Identify which cell holds the provided text, then report its (X, Y) central coordinate. 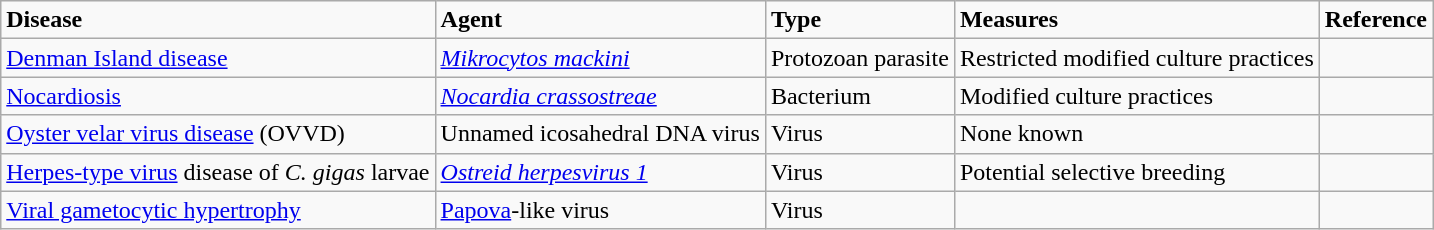
Potential selective breeding (1136, 172)
None known (1136, 134)
Viral gametocytic hypertrophy (218, 210)
Oyster velar virus disease (OVVD) (218, 134)
Nocardiosis (218, 96)
Type (860, 20)
Denman Island disease (218, 58)
Measures (1136, 20)
Modified culture practices (1136, 96)
Reference (1376, 20)
Ostreid herpesvirus 1 (600, 172)
Bacterium (860, 96)
Herpes-type virus disease of C. gigas larvae (218, 172)
Unnamed icosahedral DNA virus (600, 134)
Disease (218, 20)
Restricted modified culture practices (1136, 58)
Agent (600, 20)
Papova-like virus (600, 210)
Mikrocytos mackini (600, 58)
Protozoan parasite (860, 58)
Nocardia crassostreae (600, 96)
